Determine the [X, Y] coordinate at the center of the cell enclosing the given text.  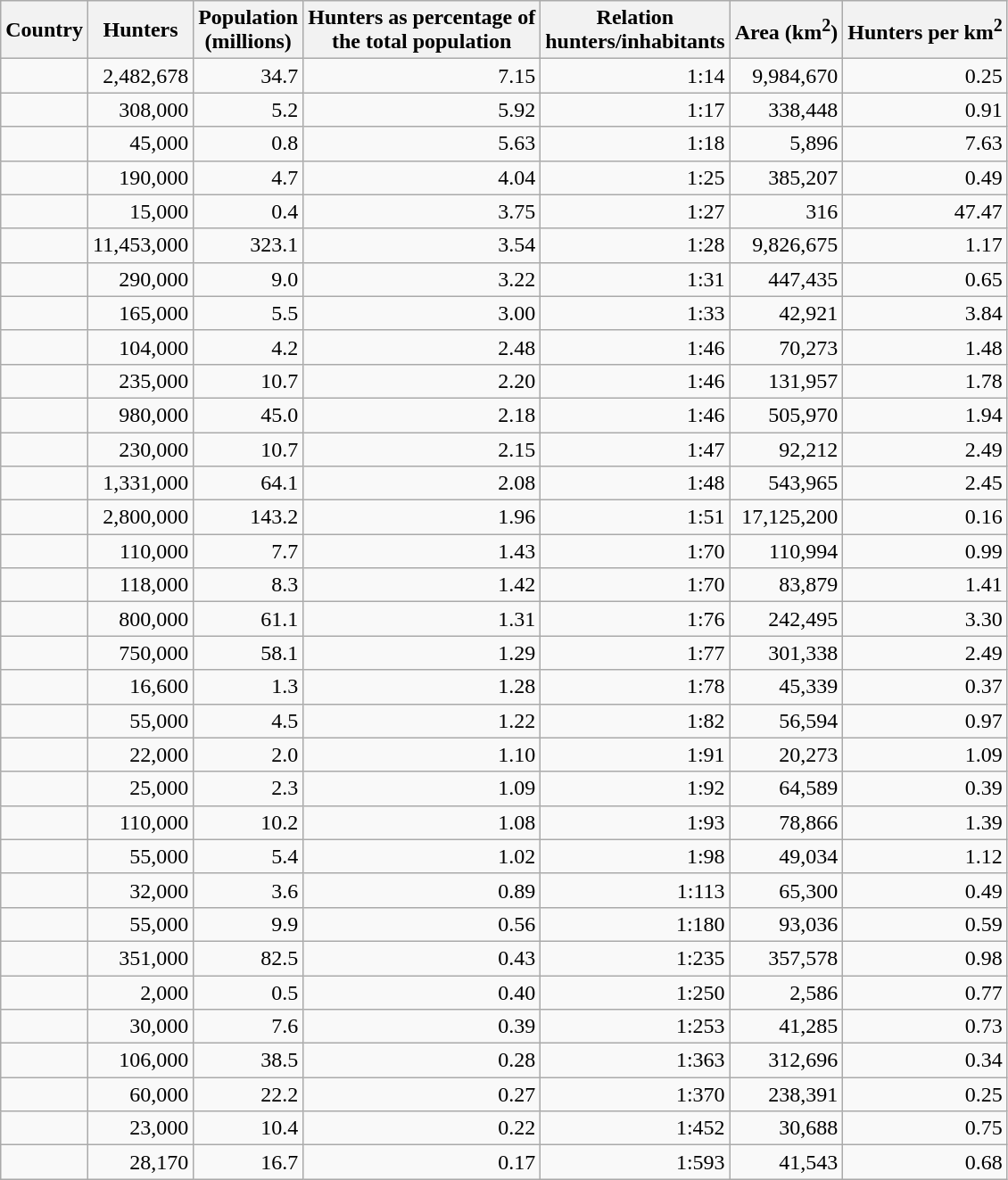
11,453,000 [140, 245]
10.2 [248, 822]
543,965 [787, 483]
1:47 [635, 449]
1:14 [635, 76]
104,000 [140, 347]
230,000 [140, 449]
0.17 [422, 1162]
0.37 [926, 687]
2.08 [422, 483]
980,000 [140, 415]
1:370 [635, 1094]
1:77 [635, 653]
0.65 [926, 279]
1:27 [635, 211]
3.75 [422, 211]
1:33 [635, 313]
34.7 [248, 76]
2.15 [422, 449]
338,448 [787, 110]
92,212 [787, 449]
1:593 [635, 1162]
2,482,678 [140, 76]
41,543 [787, 1162]
1:253 [635, 1027]
15,000 [140, 211]
1:92 [635, 788]
64,589 [787, 788]
9,826,675 [787, 245]
30,000 [140, 1027]
83,879 [787, 585]
2.48 [422, 347]
25,000 [140, 788]
351,000 [140, 958]
1:113 [635, 890]
16,600 [140, 687]
61.1 [248, 619]
301,338 [787, 653]
235,000 [140, 381]
1:235 [635, 958]
3.6 [248, 890]
1.42 [422, 585]
323.1 [248, 245]
16.7 [248, 1162]
505,970 [787, 415]
165,000 [140, 313]
1:25 [635, 177]
1:98 [635, 856]
Hunters per km2 [926, 30]
1.78 [926, 381]
0.77 [926, 993]
2.45 [926, 483]
1.08 [422, 822]
1.22 [422, 721]
0.75 [926, 1128]
0.68 [926, 1162]
316 [787, 211]
2,000 [140, 993]
5.2 [248, 110]
2,586 [787, 993]
5.63 [422, 144]
17,125,200 [787, 517]
2.3 [248, 788]
0.59 [926, 924]
1:48 [635, 483]
45,000 [140, 144]
1.17 [926, 245]
2.0 [248, 755]
1:78 [635, 687]
110,994 [787, 551]
32,000 [140, 890]
Area (km2) [787, 30]
1:31 [635, 279]
70,273 [787, 347]
3.84 [926, 313]
0.5 [248, 993]
3.30 [926, 619]
10.4 [248, 1128]
1.96 [422, 517]
0.99 [926, 551]
65,300 [787, 890]
1.3 [248, 687]
118,000 [140, 585]
0.34 [926, 1060]
308,000 [140, 110]
131,957 [787, 381]
41,285 [787, 1027]
1,331,000 [140, 483]
0.56 [422, 924]
7.6 [248, 1027]
1:91 [635, 755]
1.41 [926, 585]
28,170 [140, 1162]
0.97 [926, 721]
1.94 [926, 415]
1:51 [635, 517]
4.5 [248, 721]
1:180 [635, 924]
9.0 [248, 279]
0.91 [926, 110]
1:250 [635, 993]
Country [45, 30]
0.8 [248, 144]
1.10 [422, 755]
2.20 [422, 381]
7.15 [422, 76]
38.5 [248, 1060]
23,000 [140, 1128]
1:18 [635, 144]
82.5 [248, 958]
2,800,000 [140, 517]
47.47 [926, 211]
5,896 [787, 144]
Hunters as percentage ofthe total population [422, 30]
1:82 [635, 721]
5.92 [422, 110]
45,339 [787, 687]
0.27 [422, 1094]
290,000 [140, 279]
45.0 [248, 415]
2.18 [422, 415]
238,391 [787, 1094]
0.98 [926, 958]
385,207 [787, 177]
20,273 [787, 755]
800,000 [140, 619]
5.5 [248, 313]
1:93 [635, 822]
190,000 [140, 177]
4.2 [248, 347]
Hunters [140, 30]
93,036 [787, 924]
242,495 [787, 619]
Population(millions) [248, 30]
49,034 [787, 856]
1:76 [635, 619]
1:17 [635, 110]
8.3 [248, 585]
22.2 [248, 1094]
1.12 [926, 856]
0.16 [926, 517]
0.73 [926, 1027]
5.4 [248, 856]
4.7 [248, 177]
64.1 [248, 483]
60,000 [140, 1094]
7.7 [248, 551]
1.48 [926, 347]
9,984,670 [787, 76]
750,000 [140, 653]
1.43 [422, 551]
1.02 [422, 856]
357,578 [787, 958]
447,435 [787, 279]
3.54 [422, 245]
0.4 [248, 211]
1.29 [422, 653]
0.89 [422, 890]
30,688 [787, 1128]
22,000 [140, 755]
4.04 [422, 177]
58.1 [248, 653]
1:363 [635, 1060]
1.39 [926, 822]
0.22 [422, 1128]
0.43 [422, 958]
1.31 [422, 619]
106,000 [140, 1060]
9.9 [248, 924]
0.40 [422, 993]
1.28 [422, 687]
312,696 [787, 1060]
1:28 [635, 245]
42,921 [787, 313]
1:452 [635, 1128]
0.28 [422, 1060]
78,866 [787, 822]
7.63 [926, 144]
143.2 [248, 517]
3.00 [422, 313]
3.22 [422, 279]
Relationhunters/inhabitants [635, 30]
56,594 [787, 721]
